Identify which cell holds the provided text, then report its (x, y) central coordinate. 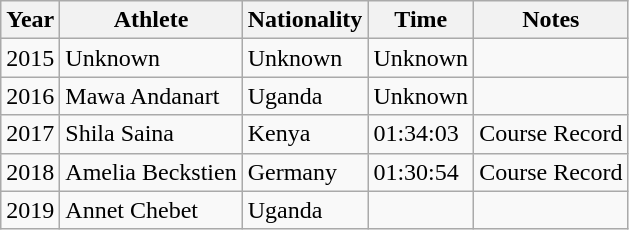
2016 (30, 96)
Notes (551, 20)
Shila Saina (151, 134)
Year (30, 20)
Time (421, 20)
Nationality (305, 20)
01:30:54 (421, 172)
Mawa Andanart (151, 96)
Athlete (151, 20)
Annet Chebet (151, 210)
Amelia Beckstien (151, 172)
2019 (30, 210)
Kenya (305, 134)
01:34:03 (421, 134)
Germany (305, 172)
2015 (30, 58)
2017 (30, 134)
2018 (30, 172)
